Return [x, y] of the center of cell containing provided text 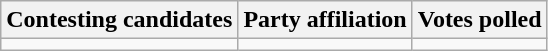
Votes polled [480, 20]
Party affiliation [325, 20]
Contesting candidates [120, 20]
